Capture the cell that displays the provided text and extract its [x, y] central coordinate. 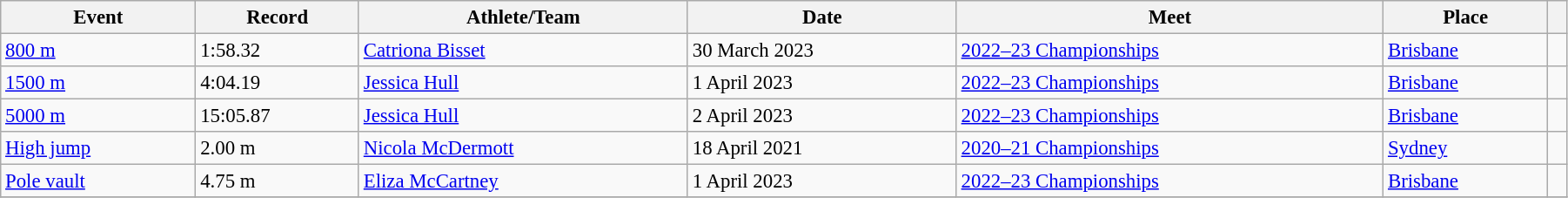
2020–21 Championships [1169, 148]
4:04.19 [278, 83]
Catriona Bisset [523, 51]
Sydney [1465, 148]
15:05.87 [278, 116]
1:58.32 [278, 51]
4.75 m [278, 181]
5000 m [98, 116]
Eliza McCartney [523, 181]
1500 m [98, 83]
Pole vault [98, 181]
18 April 2021 [821, 148]
2 April 2023 [821, 116]
800 m [98, 51]
Record [278, 17]
Nicola McDermott [523, 148]
Date [821, 17]
Meet [1169, 17]
2.00 m [278, 148]
Event [98, 17]
30 March 2023 [821, 51]
High jump [98, 148]
Place [1465, 17]
Athlete/Team [523, 17]
